Find where the given text appears and provide that cell's center as (x, y) coordinate. 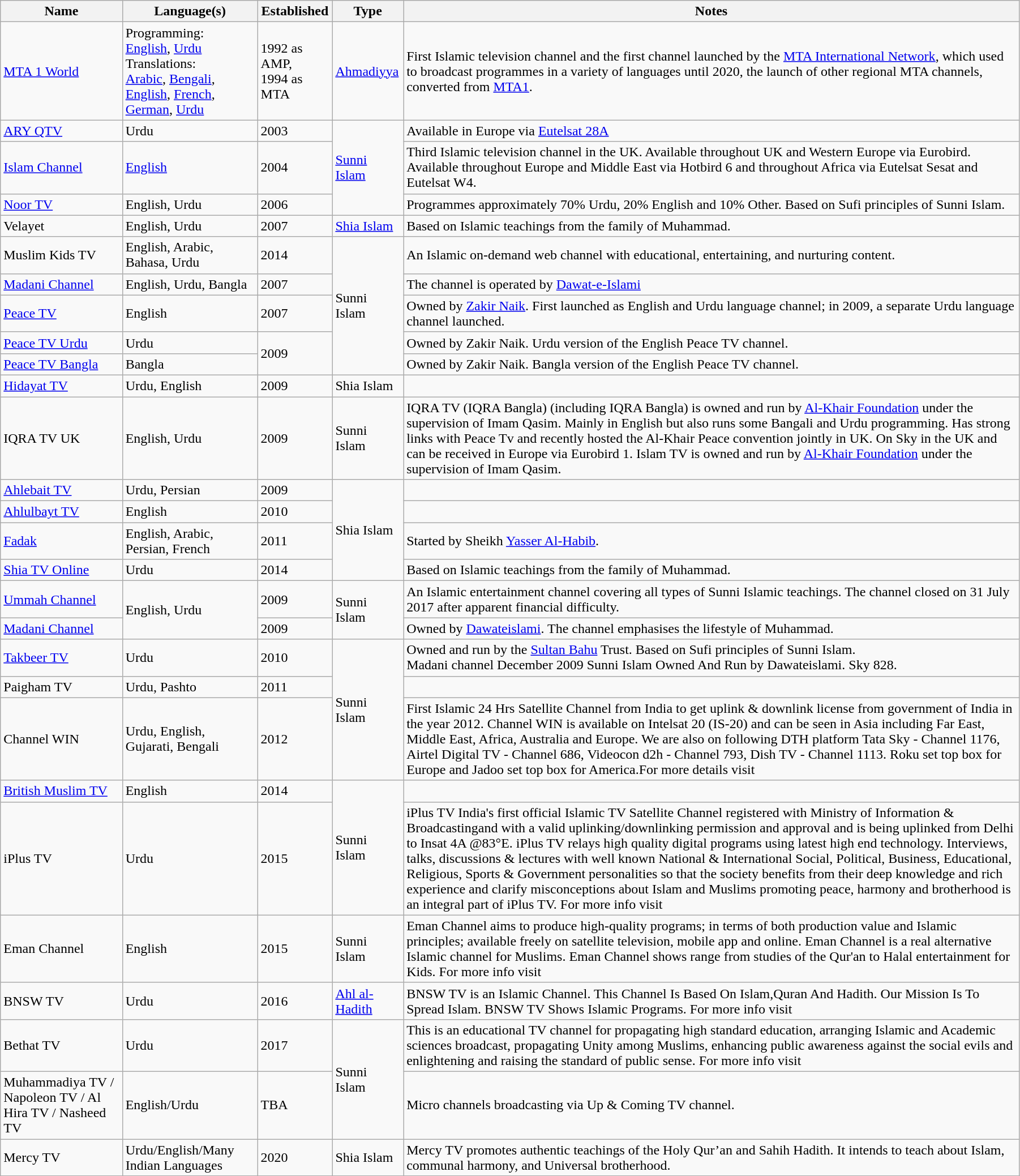
English, Urdu, Bangla (190, 284)
Name (61, 11)
An Islamic on-demand web channel with educational, entertaining, and nurturing content. (712, 255)
2012 (295, 739)
BNSW TV (61, 1001)
Type (368, 11)
Notes (712, 11)
English, Arabic, Bahasa, Urdu (190, 255)
Shia TV Online (61, 570)
Available in Europe via Eutelsat 28A (712, 131)
Takbeer TV (61, 658)
Bethat TV (61, 1045)
2006 (295, 204)
1992 as AMP,1994 as MTA (295, 71)
Ahmadiyya (368, 71)
Fadak (61, 541)
IQRA TV UK (61, 438)
Owned by Dawateislami. The channel emphasises the lifestyle of Muhammad. (712, 628)
TBA (295, 1105)
Ahlulbayt TV (61, 512)
Velayet (61, 226)
Started by Sheikh Yasser Al-Habib. (712, 541)
Ummah Channel (61, 599)
Urdu, English, Gujarati, Bengali (190, 739)
2020 (295, 1157)
British Muslim TV (61, 791)
Owned by Zakir Naik. First launched as English and Urdu language channel; in 2009, a separate Urdu language channel launched. (712, 314)
2016 (295, 1001)
Ahl al-Hadith (368, 1001)
Urdu, English (190, 386)
Eman Channel (61, 949)
Paigham TV (61, 687)
Established (295, 11)
Hidayat TV (61, 386)
Urdu/English/Many Indian Languages (190, 1157)
Micro channels broadcasting via Up & Coming TV channel. (712, 1105)
Mercy TV (61, 1157)
Owned by Zakir Naik. Urdu version of the English Peace TV channel. (712, 343)
Muslim Kids TV (61, 255)
Peace TV Bangla (61, 364)
Urdu, Pashto (190, 687)
The channel is operated by Dawat-e-Islami (712, 284)
English, Arabic, Persian, French (190, 541)
ARY QTV (61, 131)
Programming:English, UrduTranslations:Arabic, Bengali, English, French, German, Urdu (190, 71)
Muhammadiya TV / Napoleon TV / Al Hira TV / Nasheed TV (61, 1105)
Urdu, Persian (190, 490)
Islam Channel (61, 168)
Bangla (190, 364)
Peace TV Urdu (61, 343)
2017 (295, 1045)
iPlus TV (61, 858)
English/Urdu (190, 1105)
Channel WIN (61, 739)
2003 (295, 131)
Noor TV (61, 204)
Ahlebait TV (61, 490)
MTA 1 World (61, 71)
Language(s) (190, 11)
Peace TV (61, 314)
Owned by Zakir Naik. Bangla version of the English Peace TV channel. (712, 364)
2004 (295, 168)
Programmes approximately 70% Urdu, 20% English and 10% Other. Based on Sufi principles of Sunni Islam. (712, 204)
